Find where the given text appears and provide that cell's center as [x, y] coordinate. 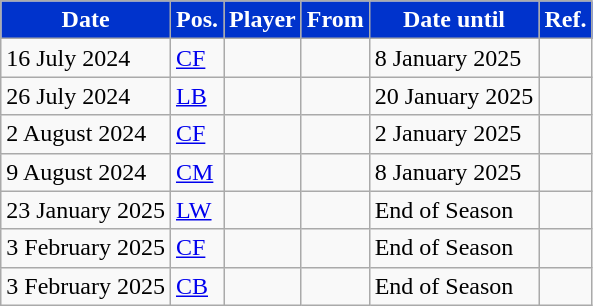
From [335, 20]
LB [196, 96]
2 August 2024 [86, 134]
LW [196, 210]
20 January 2025 [454, 96]
Date until [454, 20]
Player [263, 20]
Ref. [566, 20]
26 July 2024 [86, 96]
23 January 2025 [86, 210]
CB [196, 286]
16 July 2024 [86, 58]
CM [196, 172]
Date [86, 20]
Pos. [196, 20]
9 August 2024 [86, 172]
2 January 2025 [454, 134]
